Pinpoint the cell where the given text exists, returning its [x, y] midpoint coordinate. 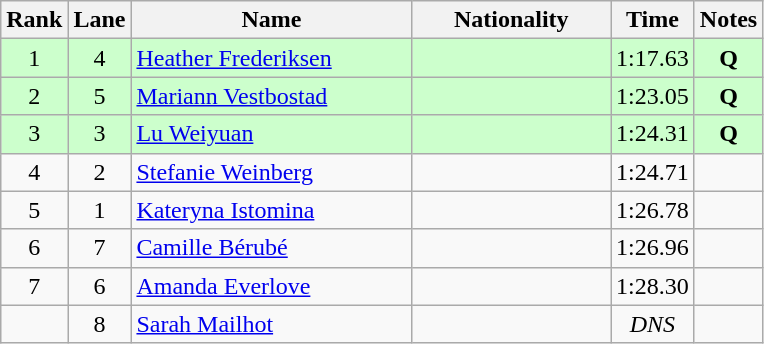
8 [100, 324]
Amanda Everlove [272, 286]
Lu Weiyuan [272, 134]
Stefanie Weinberg [272, 172]
Name [272, 20]
1:17.63 [653, 58]
1:24.31 [653, 134]
Notes [728, 20]
Mariann Vestbostad [272, 96]
Camille Bérubé [272, 248]
1:26.96 [653, 248]
1:28.30 [653, 286]
Time [653, 20]
Lane [100, 20]
1:26.78 [653, 210]
1:23.05 [653, 96]
Kateryna Istomina [272, 210]
Nationality [512, 20]
Heather Frederiksen [272, 58]
1:24.71 [653, 172]
DNS [653, 324]
Rank [34, 20]
Sarah Mailhot [272, 324]
